Identify which cell holds the provided text, then report its (X, Y) central coordinate. 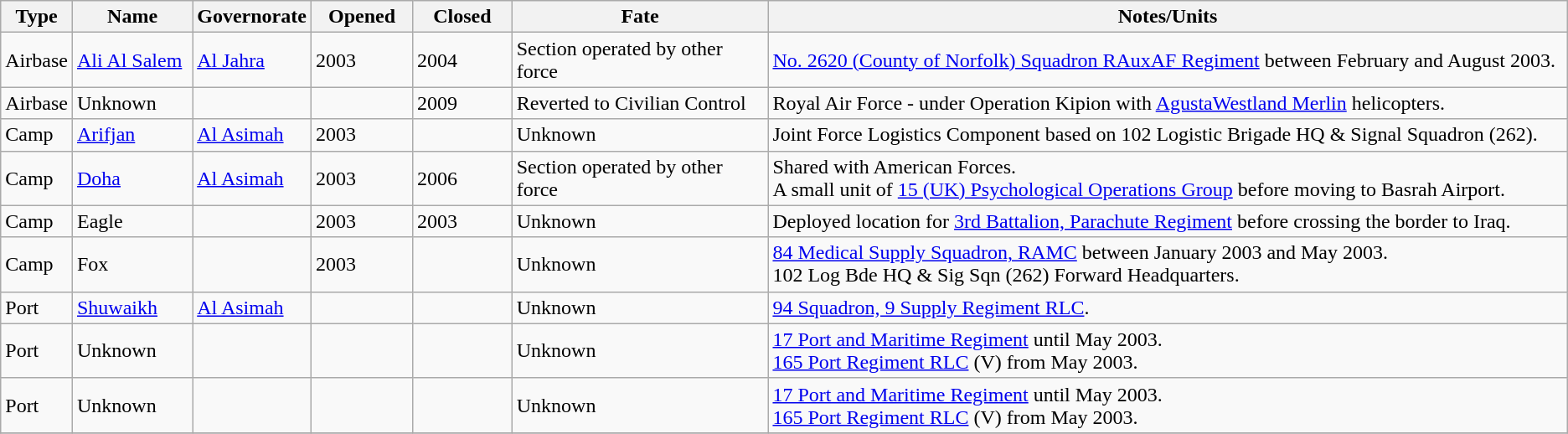
Joint Force Logistics Component based on 102 Logistic Brigade HQ & Signal Squadron (262). (1168, 135)
94 Squadron, 9 Supply Regiment RLC. (1168, 307)
Royal Air Force - under Operation Kipion with AgustaWestland Merlin helicopters. (1168, 103)
2009 (462, 103)
Shuwaikh (132, 307)
Name (132, 17)
Reverted to Civilian Control (640, 103)
Deployed location for 3rd Battalion, Parachute Regiment before crossing the border to Iraq. (1168, 221)
2006 (462, 178)
No. 2620 (County of Norfolk) Squadron RAuxAF Regiment between February and August 2003. (1168, 60)
Al Jahra (252, 60)
Closed (462, 17)
Shared with American Forces.A small unit of 15 (UK) Psychological Operations Group before moving to Basrah Airport. (1168, 178)
Doha (132, 178)
Fate (640, 17)
Type (37, 17)
Arifjan (132, 135)
Fox (132, 265)
Ali Al Salem (132, 60)
2004 (462, 60)
Eagle (132, 221)
Notes/Units (1168, 17)
Governorate (252, 17)
Opened (362, 17)
84 Medical Supply Squadron, RAMC between January 2003 and May 2003. 102 Log Bde HQ & Sig Sqn (262) Forward Headquarters. (1168, 265)
